For the text-containing cell, return its midpoint in [x, y] coordinate format. 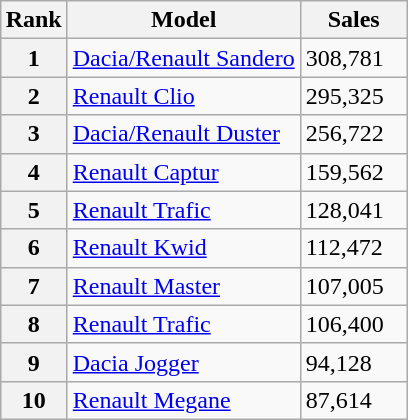
Renault Captur [184, 172]
Dacia/Renault Duster [184, 134]
10 [34, 400]
8 [34, 324]
5 [34, 210]
112,472 [354, 248]
106,400 [354, 324]
Renault Kwid [184, 248]
159,562 [354, 172]
1 [34, 58]
94,128 [354, 362]
Sales [354, 20]
107,005 [354, 286]
87,614 [354, 400]
Rank [34, 20]
4 [34, 172]
7 [34, 286]
295,325 [354, 96]
308,781 [354, 58]
Dacia Jogger [184, 362]
9 [34, 362]
3 [34, 134]
Renault Master [184, 286]
256,722 [354, 134]
Dacia/Renault Sandero [184, 58]
128,041 [354, 210]
2 [34, 96]
6 [34, 248]
Renault Clio [184, 96]
Model [184, 20]
Renault Megane [184, 400]
